Return (x, y) of the center of cell containing provided text 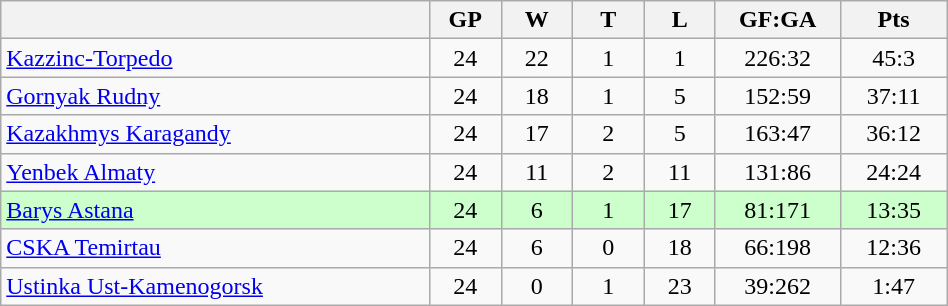
131:86 (778, 172)
GF:GA (778, 20)
T (608, 20)
23 (680, 286)
39:262 (778, 286)
Ustinka Ust-Kamenogorsk (216, 286)
Kazakhmys Karagandy (216, 134)
Pts (894, 20)
GP (466, 20)
W (536, 20)
12:36 (894, 248)
Yenbek Almaty (216, 172)
13:35 (894, 210)
81:171 (778, 210)
45:3 (894, 58)
Gornyak Rudny (216, 96)
24:24 (894, 172)
163:47 (778, 134)
1:47 (894, 286)
152:59 (778, 96)
22 (536, 58)
CSKA Temirtau (216, 248)
36:12 (894, 134)
66:198 (778, 248)
Barys Astana (216, 210)
L (680, 20)
226:32 (778, 58)
37:11 (894, 96)
Kazzinc-Torpedo (216, 58)
